From the cell containing the given text, extract its center point as (x, y) coordinate. 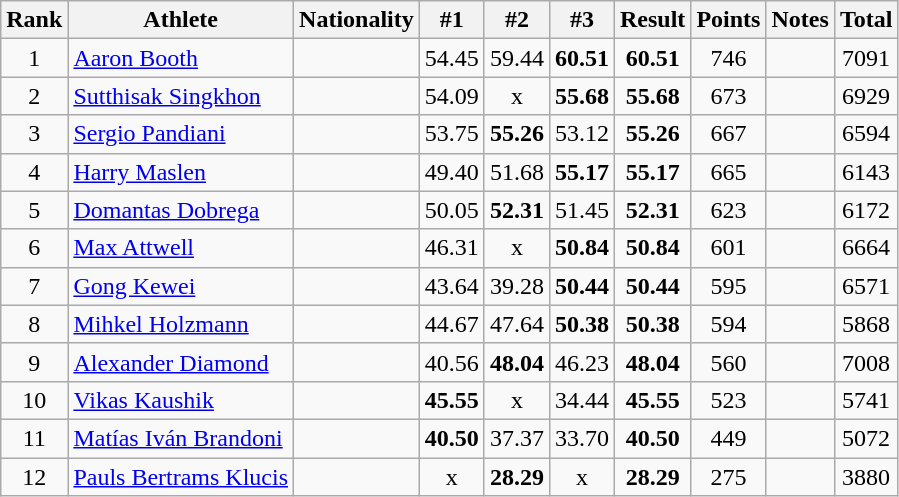
5741 (866, 400)
6929 (866, 96)
665 (728, 172)
6143 (866, 172)
594 (728, 324)
51.45 (582, 210)
Pauls Bertrams Klucis (181, 477)
Mihkel Holzmann (181, 324)
46.23 (582, 362)
Vikas Kaushik (181, 400)
623 (728, 210)
673 (728, 96)
Gong Kewei (181, 286)
6664 (866, 248)
Alexander Diamond (181, 362)
44.67 (452, 324)
Points (728, 20)
2 (34, 96)
667 (728, 134)
10 (34, 400)
8 (34, 324)
7008 (866, 362)
7 (34, 286)
Domantas Dobrega (181, 210)
33.70 (582, 438)
11 (34, 438)
12 (34, 477)
#3 (582, 20)
6172 (866, 210)
560 (728, 362)
9 (34, 362)
449 (728, 438)
53.12 (582, 134)
51.68 (516, 172)
Max Attwell (181, 248)
54.45 (452, 58)
#2 (516, 20)
Sergio Pandiani (181, 134)
#1 (452, 20)
43.64 (452, 286)
53.75 (452, 134)
Harry Maslen (181, 172)
Athlete (181, 20)
Sutthisak Singkhon (181, 96)
Total (866, 20)
1 (34, 58)
3880 (866, 477)
50.05 (452, 210)
5072 (866, 438)
49.40 (452, 172)
54.09 (452, 96)
523 (728, 400)
5 (34, 210)
46.31 (452, 248)
5868 (866, 324)
Matías Iván Brandoni (181, 438)
4 (34, 172)
6 (34, 248)
6594 (866, 134)
37.37 (516, 438)
Aaron Booth (181, 58)
746 (728, 58)
47.64 (516, 324)
Rank (34, 20)
3 (34, 134)
275 (728, 477)
40.56 (452, 362)
34.44 (582, 400)
7091 (866, 58)
Nationality (357, 20)
59.44 (516, 58)
595 (728, 286)
Notes (800, 20)
Result (652, 20)
6571 (866, 286)
601 (728, 248)
39.28 (516, 286)
